Return the [x, y] coordinate for the center point of the cell that contains the specified text.  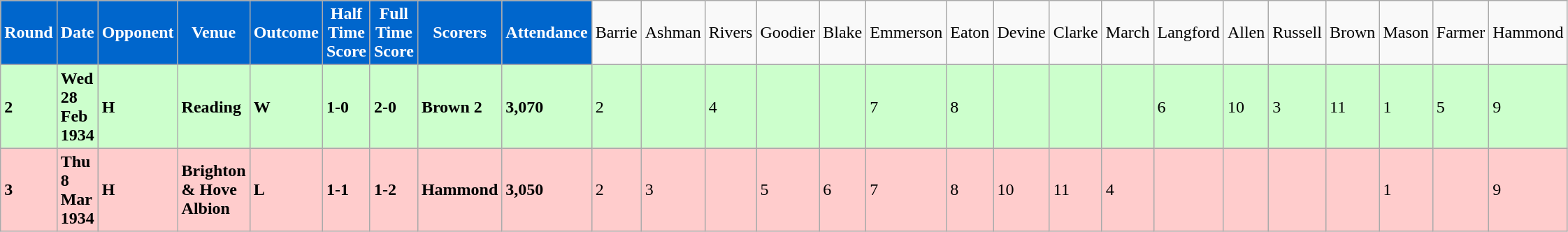
Brown 2 [459, 106]
Brown [1352, 33]
1-1 [346, 190]
Farmer [1460, 33]
Date [77, 33]
Russell [1297, 33]
Scorers [459, 33]
L [286, 190]
Rivers [731, 33]
Brighton & Hove Albion [214, 190]
Allen [1246, 33]
W [286, 106]
1-2 [394, 190]
Langford [1188, 33]
Half Time Score [346, 33]
1-0 [346, 106]
Blake [843, 33]
Attendance [547, 33]
Ashman [672, 33]
Mason [1406, 33]
Venue [214, 33]
2-0 [394, 106]
3,070 [547, 106]
3,050 [547, 190]
Goodier [788, 33]
Wed 28 Feb 1934 [77, 106]
Round [29, 33]
March [1128, 33]
Emmerson [906, 33]
Opponent [138, 33]
Full Time Score [394, 33]
Clarke [1075, 33]
Reading [214, 106]
Devine [1021, 33]
Eaton [970, 33]
Outcome [286, 33]
Barrie [617, 33]
Thu 8 Mar 1934 [77, 190]
